Return the [X, Y] coordinate for the center point of the cell that contains the specified text.  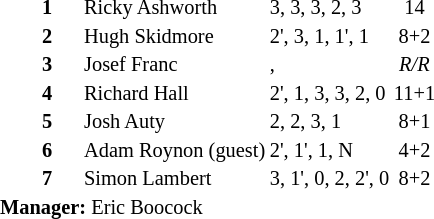
3, 1', 0, 2, 2', 0 [330, 180]
2, 2, 3, 1 [330, 122]
4 [60, 94]
2', 3, 1, 1', 1 [330, 36]
3 [60, 66]
2 [60, 36]
5 [60, 122]
2', 1, 3, 3, 2, 0 [330, 94]
2', 1', 1, N [330, 150]
Josef Franc [174, 66]
Hugh Skidmore [174, 36]
7 [60, 180]
6 [60, 150]
Josh Auty [174, 122]
Adam Roynon (guest) [174, 150]
Simon Lambert [174, 180]
Richard Hall [174, 94]
, [330, 66]
